Capture the cell that displays the provided text and extract its (x, y) central coordinate. 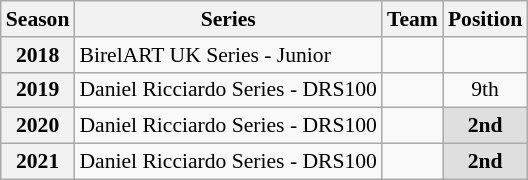
9th (485, 90)
Position (485, 19)
2020 (38, 126)
2018 (38, 55)
2019 (38, 90)
Season (38, 19)
Team (412, 19)
2021 (38, 162)
Series (228, 19)
BirelART UK Series - Junior (228, 55)
